From the cell containing the given text, extract its center point as (x, y) coordinate. 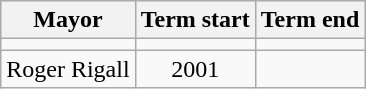
2001 (195, 69)
Mayor (68, 20)
Roger Rigall (68, 69)
Term start (195, 20)
Term end (310, 20)
